Find where the given text appears and provide that cell's center as [x, y] coordinate. 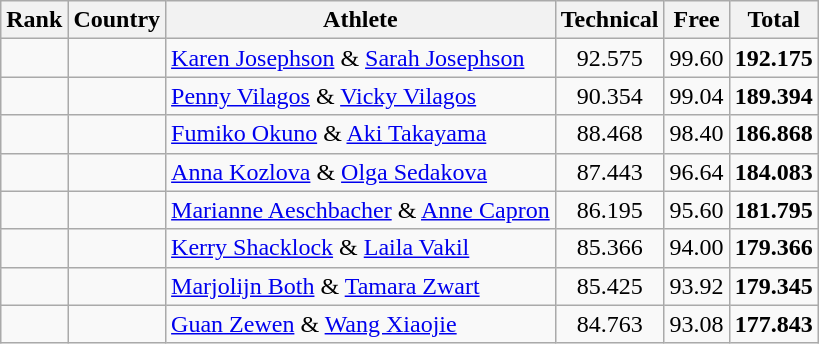
85.366 [610, 248]
186.868 [774, 134]
Technical [610, 20]
177.843 [774, 324]
92.575 [610, 58]
96.64 [696, 172]
184.083 [774, 172]
Marianne Aeschbacher & Anne Capron [361, 210]
Fumiko Okuno & Aki Takayama [361, 134]
88.468 [610, 134]
181.795 [774, 210]
95.60 [696, 210]
99.04 [696, 96]
Free [696, 20]
179.366 [774, 248]
Penny Vilagos & Vicky Vilagos [361, 96]
179.345 [774, 286]
Anna Kozlova & Olga Sedakova [361, 172]
93.08 [696, 324]
90.354 [610, 96]
Country [117, 20]
84.763 [610, 324]
85.425 [610, 286]
98.40 [696, 134]
189.394 [774, 96]
Total [774, 20]
Karen Josephson & Sarah Josephson [361, 58]
99.60 [696, 58]
Athlete [361, 20]
Guan Zewen & Wang Xiaojie [361, 324]
94.00 [696, 248]
Marjolijn Both & Tamara Zwart [361, 286]
86.195 [610, 210]
93.92 [696, 286]
Rank [34, 20]
192.175 [774, 58]
Kerry Shacklock & Laila Vakil [361, 248]
87.443 [610, 172]
